Identify which cell holds the provided text, then report its (x, y) central coordinate. 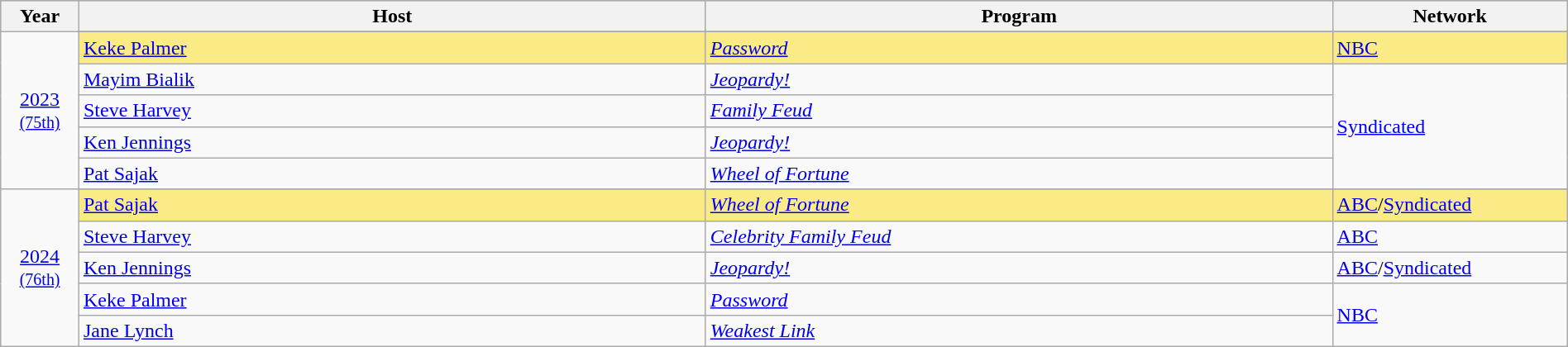
Network (1450, 17)
Mayim Bialik (392, 79)
ABC (1450, 236)
Program (1019, 17)
Celebrity Family Feud (1019, 236)
Weakest Link (1019, 330)
Syndicated (1450, 126)
Host (392, 17)
2024(76th) (40, 268)
Year (40, 17)
2023(75th) (40, 111)
Family Feud (1019, 111)
Jane Lynch (392, 330)
